Identify which cell holds the provided text, then report its [x, y] central coordinate. 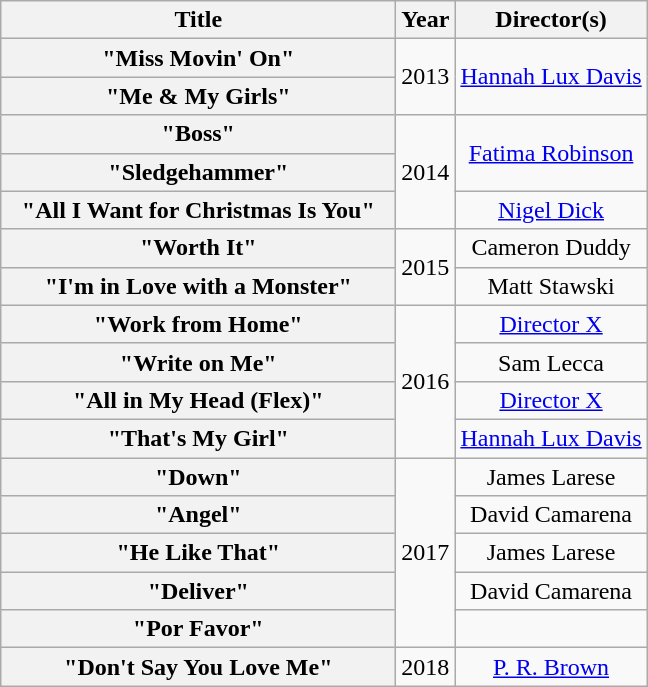
"Angel" [198, 515]
2013 [426, 77]
2018 [426, 667]
"Work from Home" [198, 324]
Nigel Dick [551, 210]
"Por Favor" [198, 629]
2016 [426, 381]
2014 [426, 172]
"Deliver" [198, 591]
"Down" [198, 477]
Cameron Duddy [551, 248]
Director(s) [551, 20]
"Write on Me" [198, 362]
"Boss" [198, 134]
"Sledgehammer" [198, 172]
2015 [426, 267]
Title [198, 20]
"Me & My Girls" [198, 96]
Matt Stawski [551, 286]
"I'm in Love with a Monster" [198, 286]
"Worth It" [198, 248]
"That's My Girl" [198, 438]
Fatima Robinson [551, 153]
"Don't Say You Love Me" [198, 667]
Year [426, 20]
Sam Lecca [551, 362]
"All in My Head (Flex)" [198, 400]
"He Like That" [198, 553]
2017 [426, 553]
P. R. Brown [551, 667]
"Miss Movin' On" [198, 58]
"All I Want for Christmas Is You" [198, 210]
